Return the [x, y] coordinate for the center point of the cell that contains the specified text.  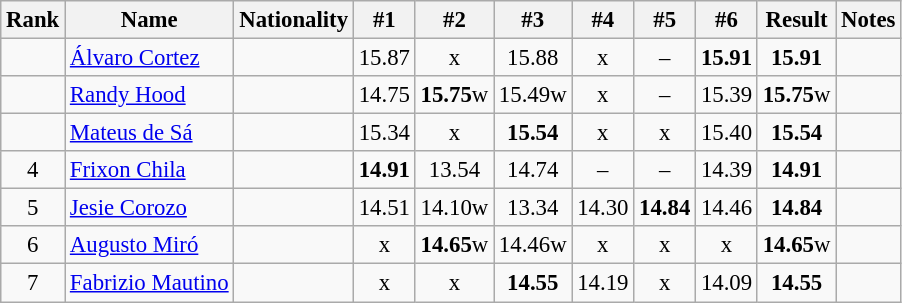
#4 [603, 20]
Randy Hood [150, 95]
4 [33, 170]
14.46 [727, 208]
15.34 [384, 133]
#2 [454, 20]
#5 [665, 20]
#6 [727, 20]
14.75 [384, 95]
Nationality [294, 20]
14.39 [727, 170]
Álvaro Cortez [150, 58]
15.87 [384, 58]
14.30 [603, 208]
15.88 [533, 58]
Jesie Corozo [150, 208]
5 [33, 208]
#3 [533, 20]
Notes [868, 20]
Frixon Chila [150, 170]
7 [33, 283]
Rank [33, 20]
15.49w [533, 95]
Name [150, 20]
13.34 [533, 208]
13.54 [454, 170]
14.19 [603, 283]
Augusto Miró [150, 245]
14.74 [533, 170]
14.51 [384, 208]
Fabrizio Mautino [150, 283]
15.40 [727, 133]
14.10w [454, 208]
6 [33, 245]
14.46w [533, 245]
#1 [384, 20]
Result [796, 20]
15.39 [727, 95]
14.09 [727, 283]
Mateus de Sá [150, 133]
